Determine the [x, y] coordinate at the center of the cell enclosing the given text.  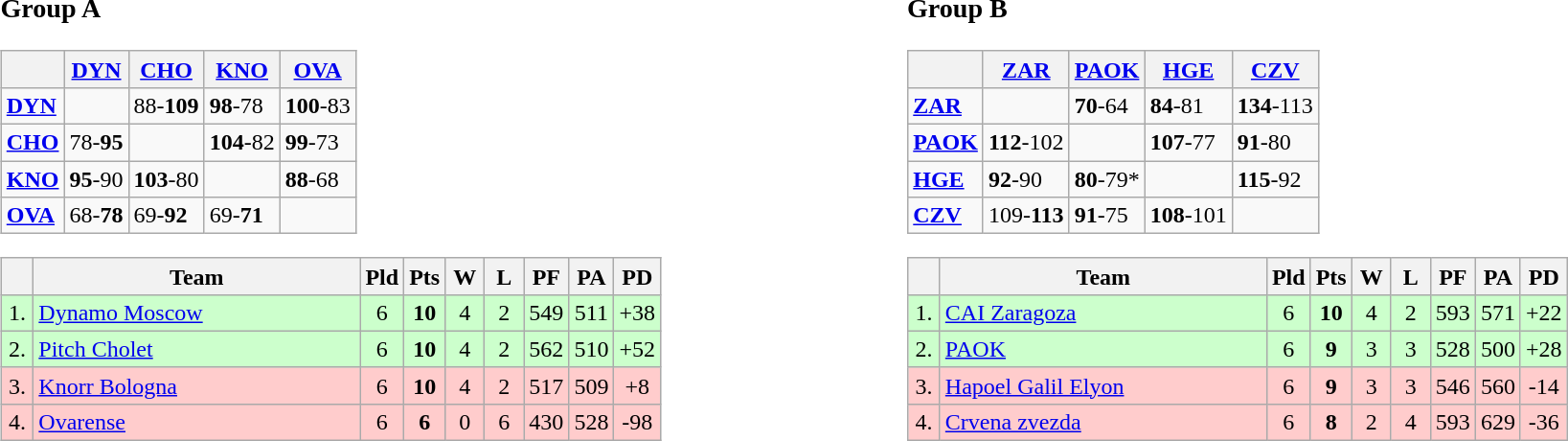
134-113 [1275, 105]
560 [1498, 385]
-36 [1544, 422]
Hapoel Galil Elyon [1103, 385]
104-82 [241, 143]
8 [1331, 422]
+38 [638, 313]
Ovarense [197, 422]
95-90 [96, 179]
430 [546, 422]
509 [592, 385]
109-113 [1026, 216]
571 [1498, 313]
546 [1452, 385]
+8 [638, 385]
-98 [638, 422]
549 [546, 313]
+28 [1544, 349]
70-64 [1107, 105]
78-95 [96, 143]
629 [1498, 422]
91-80 [1275, 143]
69-71 [241, 216]
88-109 [167, 105]
84-81 [1188, 105]
Dynamo Moscow [197, 313]
98-78 [241, 105]
511 [592, 313]
92-90 [1026, 179]
107-77 [1188, 143]
112-102 [1026, 143]
Knorr Bologna [197, 385]
88-68 [318, 179]
0 [466, 422]
500 [1498, 349]
100-83 [318, 105]
80-79* [1107, 179]
Crvena zvezda [1103, 422]
91-75 [1107, 216]
99-73 [318, 143]
562 [546, 349]
108-101 [1188, 216]
CAI Zaragoza [1103, 313]
115-92 [1275, 179]
+52 [638, 349]
103-80 [167, 179]
68-78 [96, 216]
69-92 [167, 216]
Pitch Cholet [197, 349]
+22 [1544, 313]
510 [592, 349]
-14 [1544, 385]
517 [546, 385]
